Scan for the cell matching the given text and deliver its [x, y] coordinate at center. 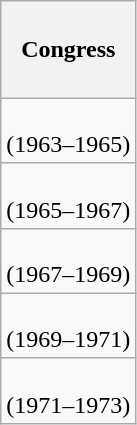
(1971–1973) [68, 390]
(1963–1965) [68, 130]
Congress [68, 50]
(1965–1967) [68, 196]
(1969–1971) [68, 326]
(1967–1969) [68, 260]
